Find where the given text appears and provide that cell's center as (X, Y) coordinate. 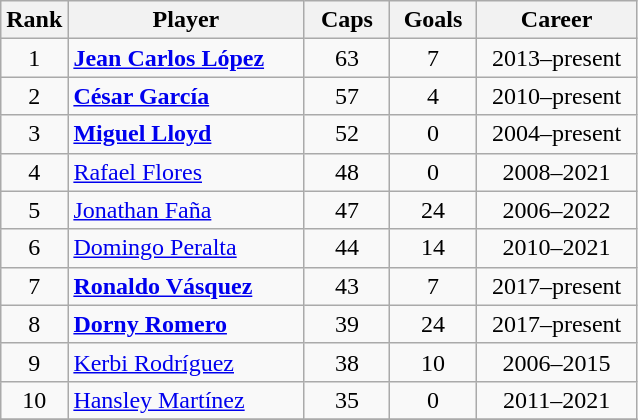
Hansley Martínez (186, 400)
6 (34, 248)
Career (556, 20)
César García (186, 96)
3 (34, 134)
Rank (34, 20)
1 (34, 58)
Goals (433, 20)
Ronaldo Vásquez (186, 286)
Dorny Romero (186, 324)
Jonathan Faña (186, 210)
47 (347, 210)
Domingo Peralta (186, 248)
39 (347, 324)
2008–2021 (556, 172)
Caps (347, 20)
2006–2015 (556, 362)
Jean Carlos López (186, 58)
63 (347, 58)
2006–2022 (556, 210)
Player (186, 20)
9 (34, 362)
35 (347, 400)
Rafael Flores (186, 172)
2 (34, 96)
2010–present (556, 96)
5 (34, 210)
8 (34, 324)
2010–2021 (556, 248)
52 (347, 134)
2011–2021 (556, 400)
38 (347, 362)
44 (347, 248)
Miguel Lloyd (186, 134)
14 (433, 248)
43 (347, 286)
2004–present (556, 134)
57 (347, 96)
48 (347, 172)
Kerbi Rodríguez (186, 362)
2013–present (556, 58)
